Locate the cell with the specified text and output its (x, y) center coordinate. 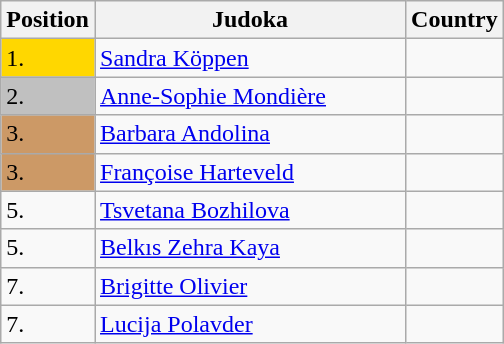
Lucija Polavder (250, 324)
Brigitte Olivier (250, 286)
Françoise Harteveld (250, 172)
Sandra Köppen (250, 58)
2. (48, 96)
Country (455, 20)
Anne-Sophie Mondière (250, 96)
Tsvetana Bozhilova (250, 210)
Judoka (250, 20)
1. (48, 58)
Position (48, 20)
Barbara Andolina (250, 134)
Belkıs Zehra Kaya (250, 248)
